Capture the cell that displays the provided text and extract its (X, Y) central coordinate. 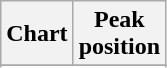
Chart (37, 34)
Peakposition (119, 34)
